Identify which cell holds the provided text, then report its (x, y) central coordinate. 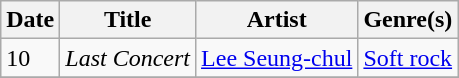
Artist (277, 20)
Genre(s) (408, 20)
Last Concert (128, 58)
Lee Seung-chul (277, 58)
10 (30, 58)
Date (30, 20)
Title (128, 20)
Soft rock (408, 58)
